Return [x, y] of the center of cell containing provided text 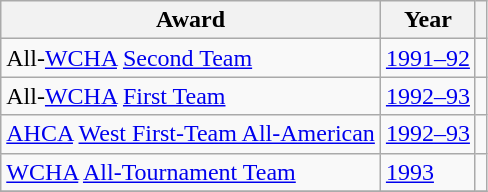
Year [428, 20]
Award [191, 20]
1991–92 [428, 58]
AHCA West First-Team All-American [191, 134]
All-WCHA First Team [191, 96]
WCHA All-Tournament Team [191, 172]
1993 [428, 172]
All-WCHA Second Team [191, 58]
